Provide the (x, y) coordinate of the cell's center where the given text is located.  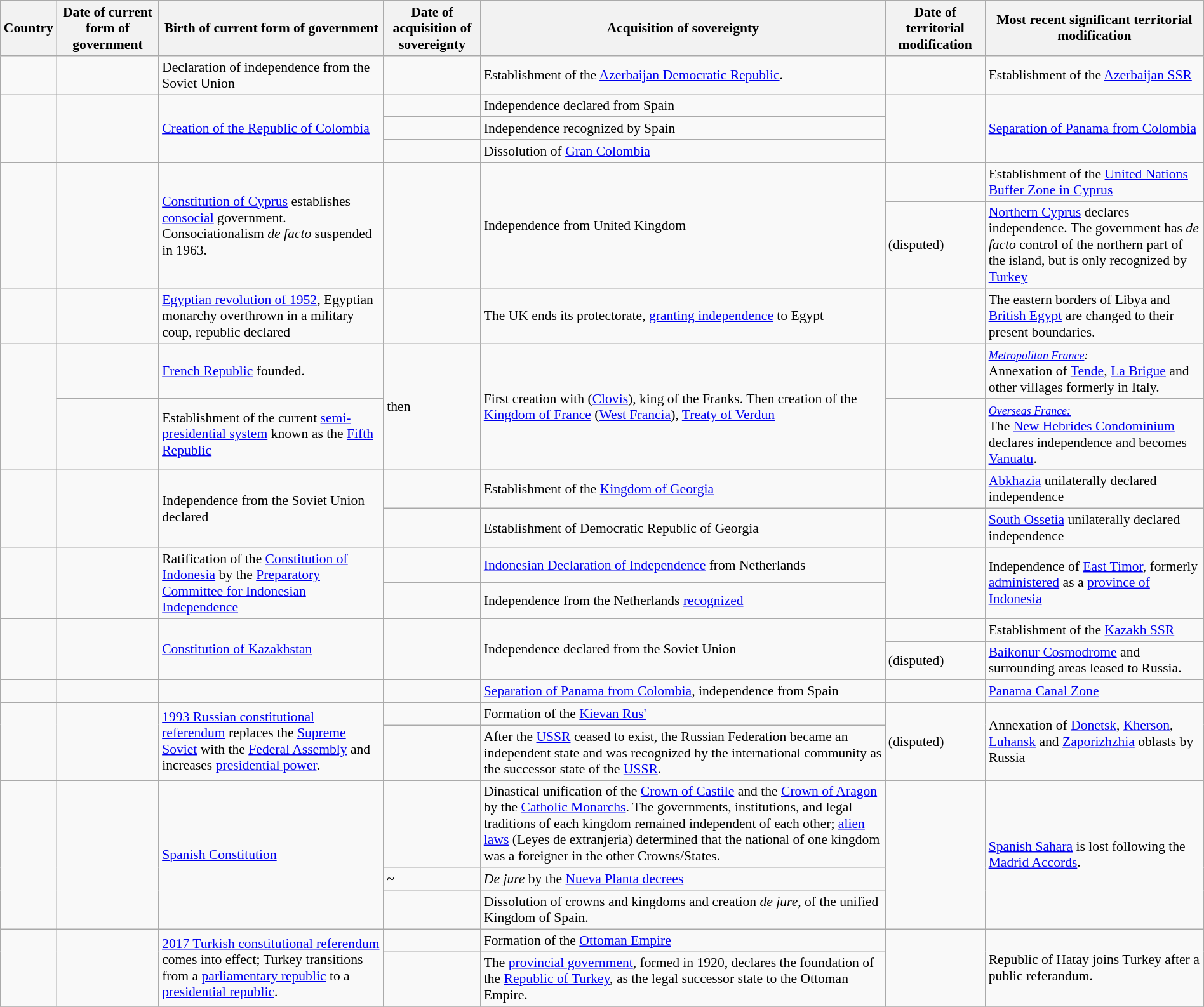
Country (29, 28)
2017 Turkish constitutional referendum comes into effect; Turkey transitions from a parliamentary republic to a presidential republic. (271, 968)
then (432, 406)
Establishment of the United Nations Buffer Zone in Cyprus (1095, 182)
Constitution of Cyprus establishes consocial government. Consociationalism de facto suspended in 1963. (271, 226)
South Ossetia unilaterally declared independence (1095, 528)
Baikonur Cosmodrome and surrounding areas leased to Russia. (1095, 660)
Abkhazia unilaterally declared independence (1095, 489)
Annexation of Donetsk, Kherson, Luhansk and Zaporizhzhia oblasts by Russia (1095, 742)
Establishment of the current semi-presidential system known as the Fifth Republic (271, 434)
Separation of Panama from Colombia (1095, 128)
Most recent significant territorial modification (1095, 28)
Ratification of the Constitution of Indonesia by the Preparatory Committee for Indonesian Independence (271, 583)
Separation of Panama from Colombia, independence from Spain (683, 691)
Overseas France:The New Hebrides Condominium declares independence and becomes Vanuatu. (1095, 434)
Independence declared from Spain (683, 106)
Independence recognized by Spain (683, 129)
Northern Cyprus declares independence. The government has de facto control of the northern part of the island, but is only recognized by Turkey (1095, 245)
Constitution of Kazakhstan (271, 649)
Independence from the Netherlands recognized (683, 601)
The eastern borders of Libya and British Egypt are changed to their present boundaries. (1095, 316)
Establishment of the Azerbaijan Democratic Republic. (683, 75)
Establishment of the Kingdom of Georgia (683, 489)
The provincial government, formed in 1920, declares the foundation of the Republic of Turkey, as the legal successor state to the Ottoman Empire. (683, 979)
Independence of East Timor, formerly administered as a province of Indonesia (1095, 583)
First creation with (Clovis), king of the Franks. Then creation of the Kingdom of France (West Francia), Treaty of Verdun (683, 406)
Acquisition of sovereignty (683, 28)
Formation of the Ottoman Empire (683, 940)
Independence from United Kingdom (683, 226)
Date of acquisition of sovereignty (432, 28)
Establishment of the Kazakh SSR (1095, 630)
Declaration of independence from the Soviet Union (271, 75)
Panama Canal Zone (1095, 691)
Dissolution of Gran Colombia (683, 151)
Spanish Constitution (271, 855)
~ (432, 879)
Formation of the Kievan Rus' (683, 714)
1993 Russian constitutional referendum replaces the Supreme Soviet with the Federal Assembly and increases presidential power. (271, 742)
Spanish Sahara is lost following the Madrid Accords. (1095, 855)
Dissolution of crowns and kingdoms and creation de jure, of the unified Kingdom of Spain. (683, 909)
Independence declared from the Soviet Union (683, 649)
Indonesian Declaration of Independence from Netherlands (683, 565)
De jure by the Nueva Planta decrees (683, 879)
Birth of current form of government (271, 28)
Date of territorial modification (935, 28)
Establishment of Democratic Republic of Georgia (683, 528)
Date of current form of government (108, 28)
The UK ends its protectorate, granting independence to Egypt (683, 316)
Establishment of the Azerbaijan SSR (1095, 75)
French Republic founded. (271, 371)
Metropolitan France:Annexation of Tende, La Brigue and other villages formerly in Italy. (1095, 371)
Independence from the Soviet Union declared (271, 509)
Egyptian revolution of 1952, Egyptian monarchy overthrown in a military coup, republic declared (271, 316)
Republic of Hatay joins Turkey after a public referandum. (1095, 968)
Creation of the Republic of Colombia (271, 128)
